For the text-containing cell, return its midpoint in [X, Y] coordinate format. 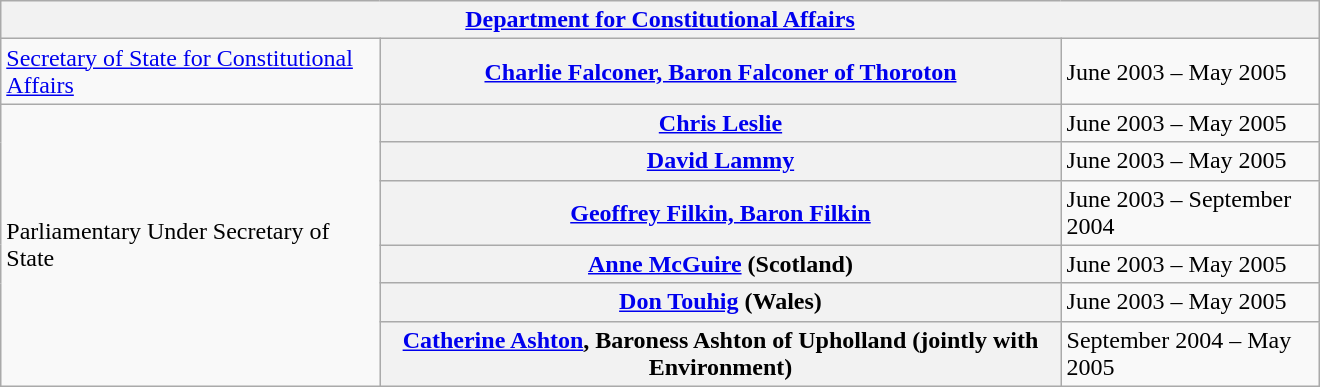
Anne McGuire (Scotland) [720, 264]
Parliamentary Under Secretary of State [190, 245]
David Lammy [720, 161]
Chris Leslie [720, 123]
Secretary of State for Constitutional Affairs [190, 72]
Catherine Ashton, Baroness Ashton of Upholland (jointly with Environment) [720, 354]
Don Touhig (Wales) [720, 302]
Geoffrey Filkin, Baron Filkin [720, 212]
Department for Constitutional Affairs [660, 20]
September 2004 – May 2005 [1190, 354]
Charlie Falconer, Baron Falconer of Thoroton [720, 72]
June 2003 – September 2004 [1190, 212]
